Pinpoint the cell where the given text exists, returning its (x, y) midpoint coordinate. 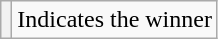
Indicates the winner (115, 20)
